Determine the (x, y) coordinate at the center of the cell enclosing the given text.  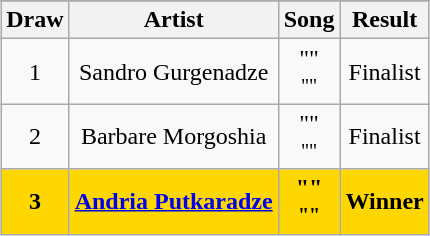
Sandro Gurgenadze (174, 72)
Barbare Morgoshia (174, 136)
Song (309, 20)
Draw (35, 20)
Winner (384, 202)
1 (35, 72)
2 (35, 136)
Artist (174, 20)
3 (35, 202)
Andria Putkaradze (174, 202)
Result (384, 20)
